Capture the cell that displays the provided text and extract its (x, y) central coordinate. 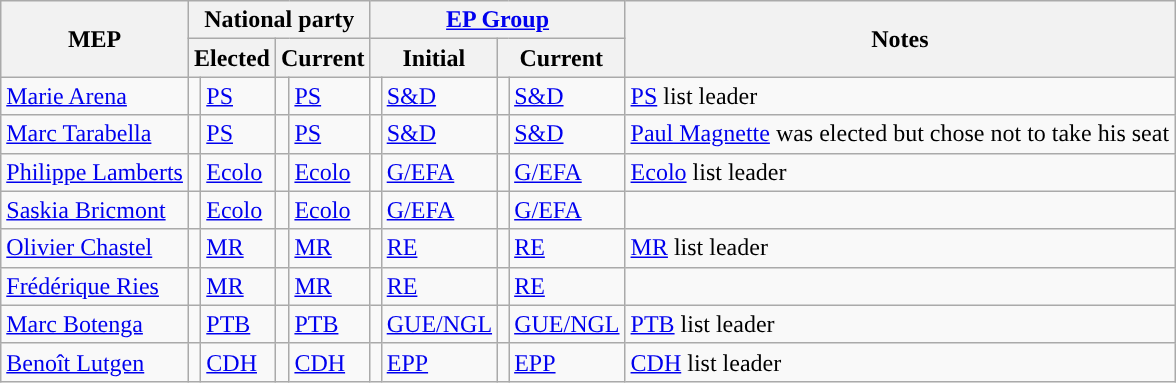
Ecolo list leader (900, 172)
CDH list leader (900, 362)
PS list leader (900, 96)
Elected (232, 58)
Olivier Chastel (95, 248)
MEP (95, 39)
EP Group (498, 20)
Philippe Lamberts (95, 172)
Paul Magnette was elected but chose not to take his seat (900, 134)
Marie Arena (95, 96)
Saskia Bricmont (95, 210)
Benoît Lutgen (95, 362)
National party (279, 20)
Marc Tarabella (95, 134)
Marc Botenga (95, 324)
Initial (434, 58)
Frédérique Ries (95, 286)
PTB list leader (900, 324)
Notes (900, 39)
MR list leader (900, 248)
